Return (x, y) of the center of cell containing provided text 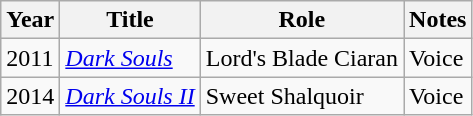
Dark Souls (130, 58)
Sweet Shalquoir (302, 96)
2011 (30, 58)
Title (130, 20)
Notes (438, 20)
Dark Souls II (130, 96)
2014 (30, 96)
Year (30, 20)
Role (302, 20)
Lord's Blade Ciaran (302, 58)
